Return the (X, Y) coordinate for the center point of the cell that contains the specified text.  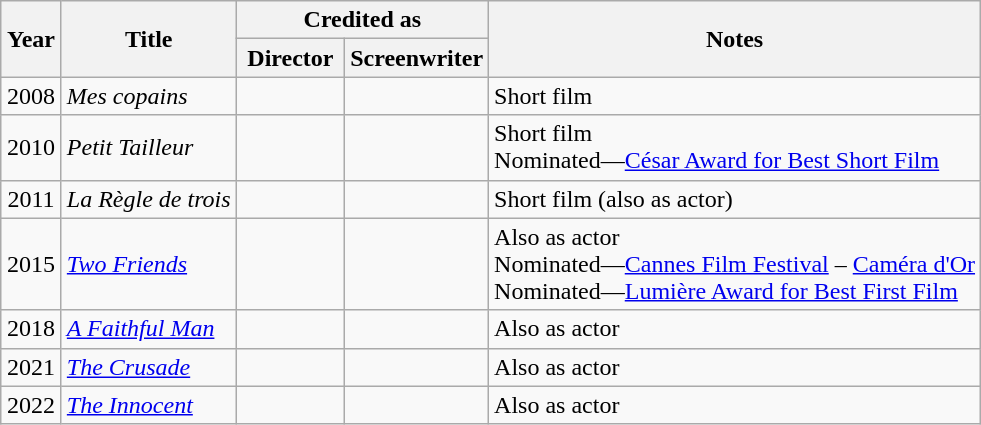
Screenwriter (417, 58)
The Crusade (148, 367)
Short film (735, 96)
Petit Tailleur (148, 148)
Year (32, 39)
Two Friends (148, 264)
Title (148, 39)
2021 (32, 367)
2010 (32, 148)
2008 (32, 96)
2022 (32, 405)
Mes copains (148, 96)
La Règle de trois (148, 199)
Director (290, 58)
Short film (also as actor) (735, 199)
Short filmNominated—César Award for Best Short Film (735, 148)
2015 (32, 264)
2011 (32, 199)
Credited as (362, 20)
Notes (735, 39)
The Innocent (148, 405)
A Faithful Man (148, 329)
Also as actorNominated—Cannes Film Festival – Caméra d'OrNominated—Lumière Award for Best First Film (735, 264)
2018 (32, 329)
